Output the [X, Y] coordinate of the center of the cell containing the given text.  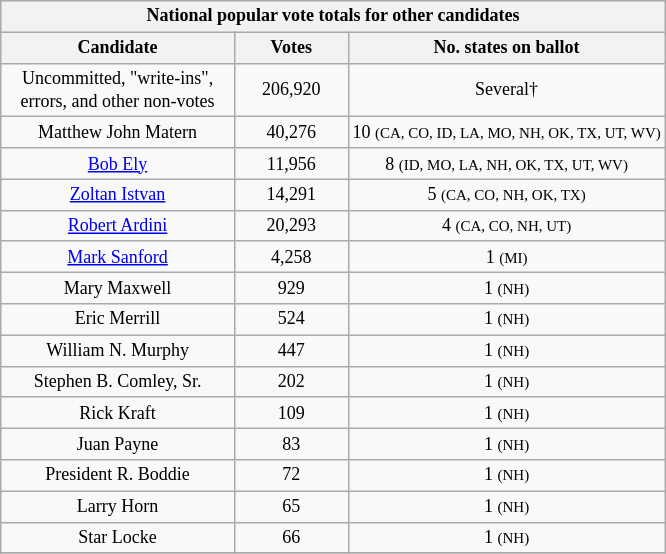
65 [291, 506]
Robert Ardini [118, 226]
No. states on ballot [506, 48]
Bob Ely [118, 164]
202 [291, 382]
5 (CA, CO, NH, OK, TX) [506, 194]
447 [291, 350]
Candidate [118, 48]
Star Locke [118, 538]
President R. Boddie [118, 476]
4,258 [291, 256]
14,291 [291, 194]
40,276 [291, 132]
Stephen B. Comley, Sr. [118, 382]
109 [291, 412]
William N. Murphy [118, 350]
8 (ID, MO, LA, NH, OK, TX, UT, WV) [506, 164]
4 (CA, CO, NH, UT) [506, 226]
524 [291, 320]
83 [291, 444]
206,920 [291, 90]
66 [291, 538]
Eric Merrill [118, 320]
Mary Maxwell [118, 288]
1 (MI) [506, 256]
10 (CA, CO, ID, LA, MO, NH, OK, TX, UT, WV) [506, 132]
Rick Kraft [118, 412]
Matthew John Matern [118, 132]
11,956 [291, 164]
Larry Horn [118, 506]
Zoltan Istvan [118, 194]
Several† [506, 90]
Uncommitted, "write-ins", errors, and other non-votes [118, 90]
Mark Sanford [118, 256]
72 [291, 476]
Juan Payne [118, 444]
Votes [291, 48]
National popular vote totals for other candidates [333, 16]
20,293 [291, 226]
929 [291, 288]
